Locate the cell with the specified text and output its (X, Y) center coordinate. 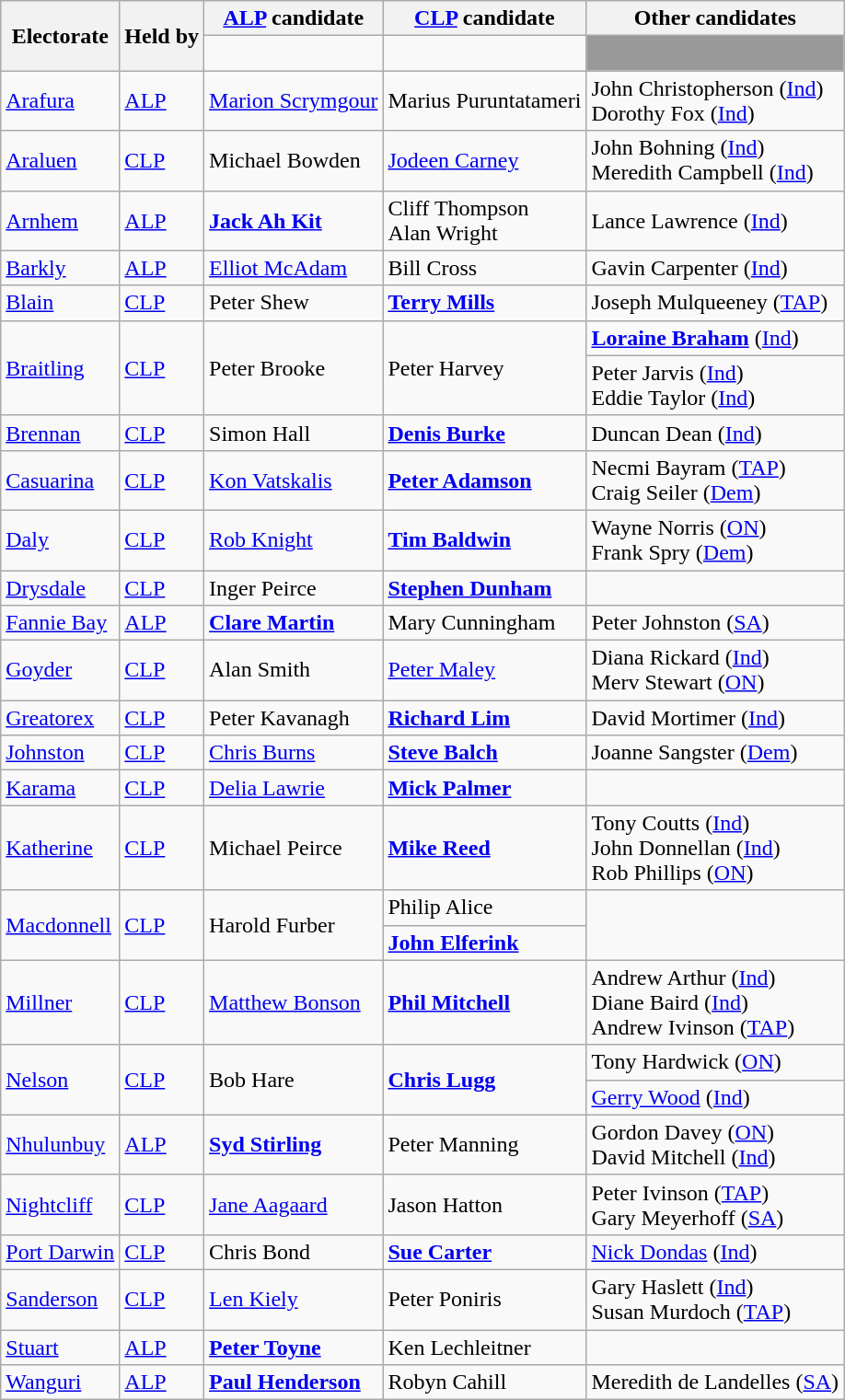
Denis Burke (484, 433)
Peter Johnston (SA) (715, 623)
Peter Jarvis (Ind) Eddie Taylor (Ind) (715, 385)
Peter Shew (294, 303)
Wayne Norris (ON) Frank Spry (Dem) (715, 539)
Rob Knight (294, 539)
Inger Peirce (294, 588)
Gordon Davey (ON) David Mitchell (Ind) (715, 1145)
Loraine Braham (Ind) (715, 338)
Peter Kavanagh (294, 718)
Peter Adamson (484, 480)
Nhulunbuy (61, 1145)
Sanderson (61, 1300)
Alan Smith (294, 670)
Michael Peirce (294, 848)
Stephen Dunham (484, 588)
Robyn Cahill (484, 1383)
Nightcliff (61, 1204)
Jason Hatton (484, 1204)
Marius Puruntatameri (484, 101)
Fannie Bay (61, 623)
Nick Dondas (Ind) (715, 1252)
Mike Reed (484, 848)
Greatorex (61, 718)
Diana Rickard (Ind) Merv Stewart (ON) (715, 670)
Chris Bond (294, 1252)
Bob Hare (294, 1080)
Johnston (61, 753)
Philip Alice (484, 908)
Joseph Mulqueeney (TAP) (715, 303)
Gerry Wood (Ind) (715, 1097)
Gavin Carpenter (Ind) (715, 268)
Gary Haslett (Ind) Susan Murdoch (TAP) (715, 1300)
Macdonnell (61, 925)
Phil Mitchell (484, 1002)
Duncan Dean (Ind) (715, 433)
Chris Lugg (484, 1080)
Ken Lechleitner (484, 1347)
Arafura (61, 101)
Steve Balch (484, 753)
Necmi Bayram (TAP) Craig Seiler (Dem) (715, 480)
Peter Toyne (294, 1347)
Elliot McAdam (294, 268)
Tony Coutts (Ind) John Donnellan (Ind) Rob Phillips (ON) (715, 848)
Kon Vatskalis (294, 480)
Casuarina (61, 480)
Paul Henderson (294, 1383)
Peter Ivinson (TAP) Gary Meyerhoff (SA) (715, 1204)
Joanne Sangster (Dem) (715, 753)
Stuart (61, 1347)
Daly (61, 539)
Simon Hall (294, 433)
Electorate (61, 36)
David Mortimer (Ind) (715, 718)
Peter Manning (484, 1145)
Port Darwin (61, 1252)
Arnhem (61, 221)
Wanguri (61, 1383)
Araluen (61, 160)
John Elferink (484, 943)
Mick Palmer (484, 788)
Jane Aagaard (294, 1204)
Peter Brooke (294, 368)
Karama (61, 788)
Matthew Bonson (294, 1002)
Harold Furber (294, 925)
Blain (61, 303)
Andrew Arthur (Ind) Diane Baird (Ind) Andrew Ivinson (TAP) (715, 1002)
Braitling (61, 368)
Tim Baldwin (484, 539)
Tony Hardwick (ON) (715, 1062)
Barkly (61, 268)
Millner (61, 1002)
Chris Burns (294, 753)
Jodeen Carney (484, 160)
ALP candidate (294, 18)
CLP candidate (484, 18)
John Christopherson (Ind) Dorothy Fox (Ind) (715, 101)
Drysdale (61, 588)
Peter Poniris (484, 1300)
Richard Lim (484, 718)
Syd Stirling (294, 1145)
Peter Harvey (484, 368)
Held by (162, 36)
Clare Martin (294, 623)
Cliff Thompson Alan Wright (484, 221)
Terry Mills (484, 303)
Lance Lawrence (Ind) (715, 221)
Delia Lawrie (294, 788)
Katherine (61, 848)
Jack Ah Kit (294, 221)
Meredith de Landelles (SA) (715, 1383)
Peter Maley (484, 670)
Brennan (61, 433)
John Bohning (Ind) Meredith Campbell (Ind) (715, 160)
Len Kiely (294, 1300)
Michael Bowden (294, 160)
Goyder (61, 670)
Nelson (61, 1080)
Marion Scrymgour (294, 101)
Mary Cunningham (484, 623)
Bill Cross (484, 268)
Sue Carter (484, 1252)
Other candidates (715, 18)
